Locate the cell with the specified text and output its [X, Y] center coordinate. 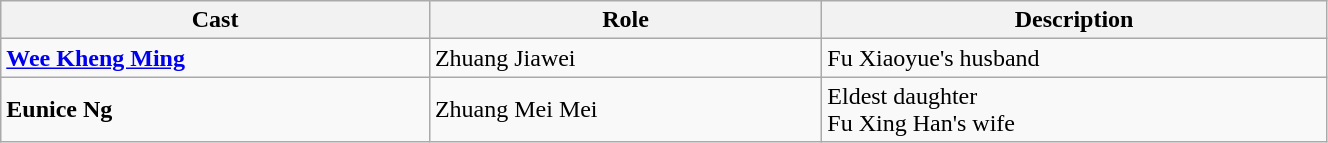
Cast [216, 20]
Description [1074, 20]
Zhuang Mei Mei [625, 110]
Role [625, 20]
Eunice Ng [216, 110]
Fu Xiaoyue's husband [1074, 58]
Wee Kheng Ming [216, 58]
Zhuang Jiawei [625, 58]
Eldest daughterFu Xing Han's wife [1074, 110]
